Detect which cell encompasses the target text, then output its (X, Y) center coordinate. 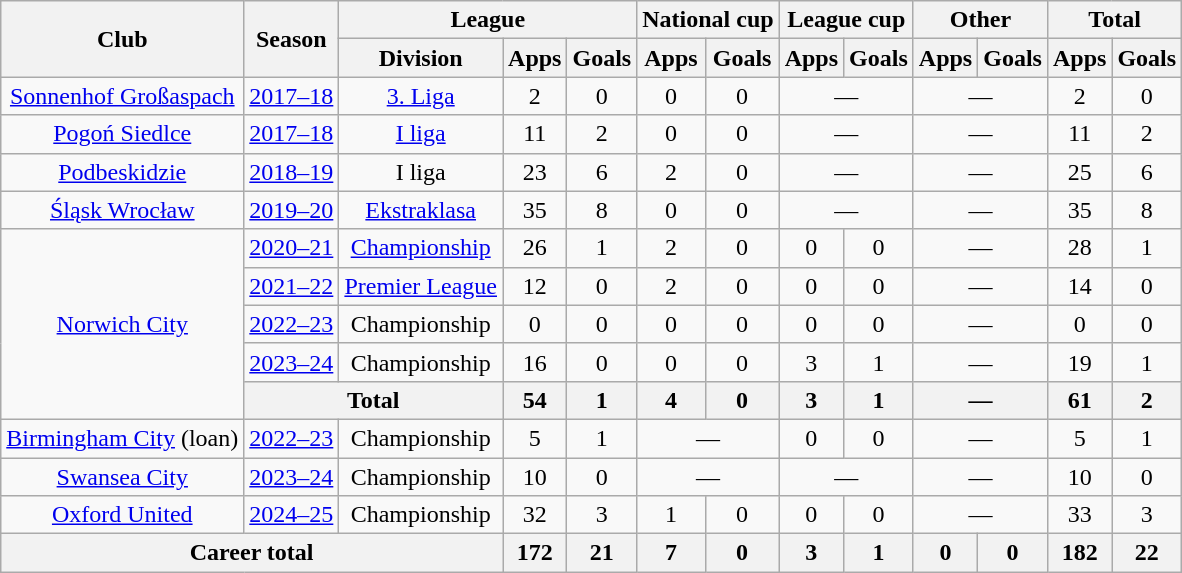
32 (535, 515)
182 (1079, 553)
Sonnenhof Großaspach (122, 96)
Career total (252, 553)
2020–21 (292, 248)
23 (535, 172)
Other (980, 20)
21 (602, 553)
Premier League (421, 286)
Podbeskidzie (122, 172)
22 (1147, 553)
33 (1079, 515)
25 (1079, 172)
3. Liga (421, 96)
Season (292, 39)
National cup (708, 20)
2021–22 (292, 286)
Division (421, 58)
League (488, 20)
19 (1079, 362)
61 (1079, 400)
54 (535, 400)
Ekstraklasa (421, 210)
14 (1079, 286)
28 (1079, 248)
Swansea City (122, 477)
Norwich City (122, 324)
Oxford United (122, 515)
2024–25 (292, 515)
Birmingham City (loan) (122, 438)
172 (535, 553)
2019–20 (292, 210)
2018–19 (292, 172)
Śląsk Wrocław (122, 210)
26 (535, 248)
12 (535, 286)
Club (122, 39)
7 (671, 553)
Pogoń Siedlce (122, 134)
16 (535, 362)
League cup (846, 20)
4 (671, 400)
